Detect which cell encompasses the target text, then output its [X, Y] center coordinate. 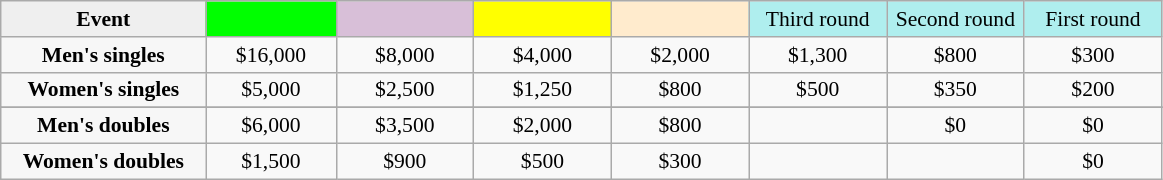
$1,300 [818, 55]
Event [104, 19]
$8,000 [405, 55]
Women's singles [104, 90]
Third round [818, 19]
$350 [955, 90]
First round [1093, 19]
Men's singles [104, 55]
$16,000 [271, 55]
Women's doubles [104, 162]
$2,500 [405, 90]
$1,500 [271, 162]
$200 [1093, 90]
$3,500 [405, 126]
Second round [955, 19]
$4,000 [543, 55]
$900 [405, 162]
$6,000 [271, 126]
Men's doubles [104, 126]
$5,000 [271, 90]
$1,250 [543, 90]
